Capture the cell that displays the provided text and extract its [x, y] central coordinate. 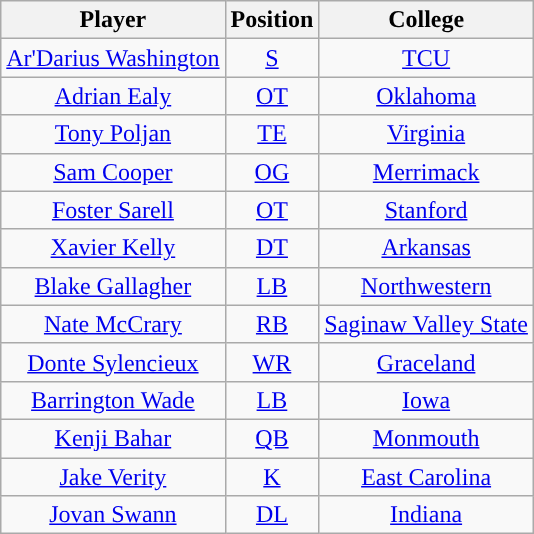
WR [272, 362]
Virginia [426, 134]
Player [113, 20]
Jovan Swann [113, 515]
Barrington Wade [113, 400]
Adrian Ealy [113, 96]
Jake Verity [113, 477]
East Carolina [426, 477]
Sam Cooper [113, 172]
DT [272, 248]
Xavier Kelly [113, 248]
Iowa [426, 400]
Kenji Bahar [113, 438]
Stanford [426, 210]
Ar'Darius Washington [113, 58]
Oklahoma [426, 96]
TE [272, 134]
Donte Sylencieux [113, 362]
OG [272, 172]
Blake Gallagher [113, 286]
Arkansas [426, 248]
RB [272, 324]
Merrimack [426, 172]
Saginaw Valley State [426, 324]
Position [272, 20]
College [426, 20]
S [272, 58]
K [272, 477]
Tony Poljan [113, 134]
Nate McCrary [113, 324]
DL [272, 515]
Foster Sarell [113, 210]
Northwestern [426, 286]
Graceland [426, 362]
Indiana [426, 515]
TCU [426, 58]
QB [272, 438]
Monmouth [426, 438]
